Find where the given text appears and provide that cell's center as (x, y) coordinate. 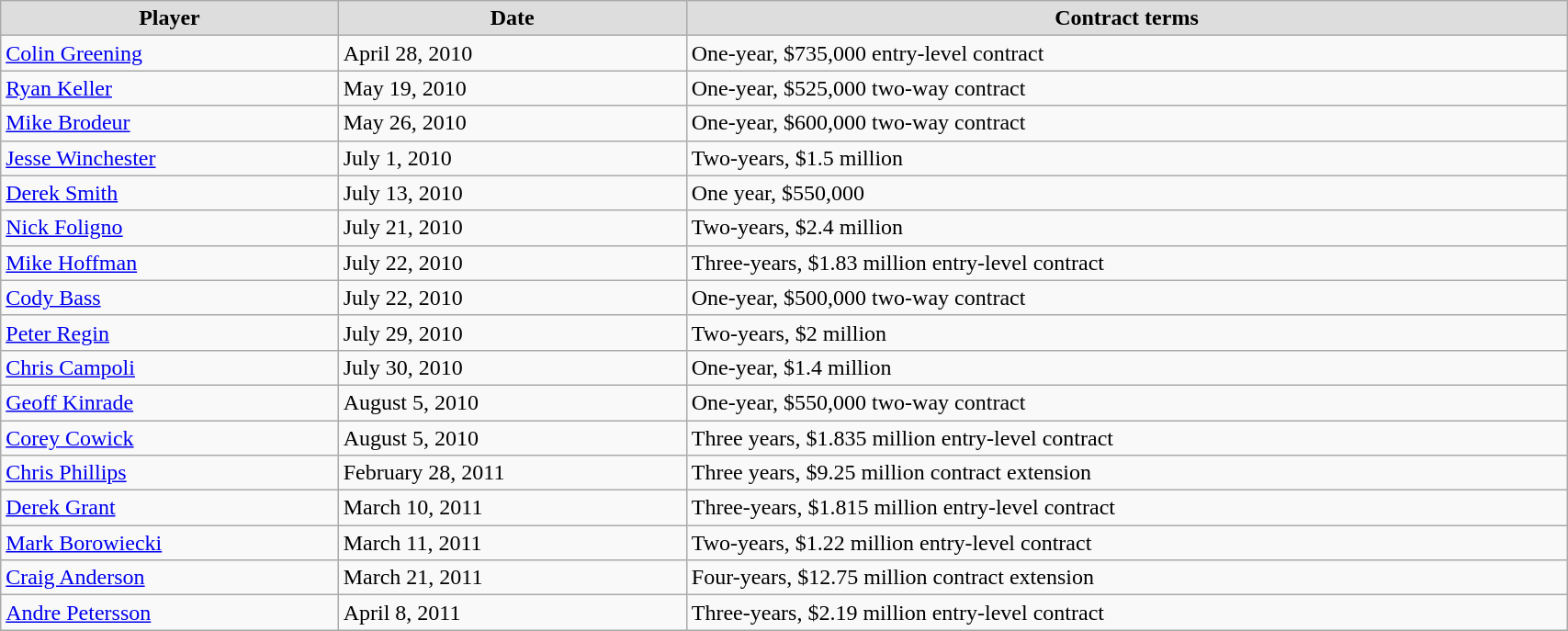
One-year, $735,000 entry-level contract (1126, 53)
Geoff Kinrade (169, 402)
March 21, 2011 (513, 578)
Three-years, $2.19 million entry-level contract (1126, 613)
July 21, 2010 (513, 228)
Chris Campoli (169, 367)
April 28, 2010 (513, 53)
May 26, 2010 (513, 123)
Nick Foligno (169, 228)
Chris Phillips (169, 473)
Two-years, $2.4 million (1126, 228)
Craig Anderson (169, 578)
Derek Smith (169, 193)
Three years, $1.835 million entry-level contract (1126, 438)
Andre Petersson (169, 613)
July 1, 2010 (513, 158)
Ryan Keller (169, 88)
One-year, $600,000 two-way contract (1126, 123)
Mike Brodeur (169, 123)
Player (169, 18)
February 28, 2011 (513, 473)
April 8, 2011 (513, 613)
Three years, $9.25 million contract extension (1126, 473)
Mark Borowiecki (169, 543)
Two-years, $1.22 million entry-level contract (1126, 543)
One-year, $550,000 two-way contract (1126, 402)
Peter Regin (169, 332)
July 30, 2010 (513, 367)
One-year, $1.4 million (1126, 367)
Two-years, $2 million (1126, 332)
One-year, $500,000 two-way contract (1126, 298)
Cody Bass (169, 298)
March 11, 2011 (513, 543)
One-year, $525,000 two-way contract (1126, 88)
Derek Grant (169, 508)
May 19, 2010 (513, 88)
March 10, 2011 (513, 508)
Mike Hoffman (169, 263)
Three-years, $1.815 million entry-level contract (1126, 508)
Colin Greening (169, 53)
Corey Cowick (169, 438)
One year, $550,000 (1126, 193)
July 13, 2010 (513, 193)
Contract terms (1126, 18)
July 29, 2010 (513, 332)
Jesse Winchester (169, 158)
Date (513, 18)
Four-years, $12.75 million contract extension (1126, 578)
Three-years, $1.83 million entry-level contract (1126, 263)
Two-years, $1.5 million (1126, 158)
